Provide the [x, y] coordinate of the cell's center where the given text is located.  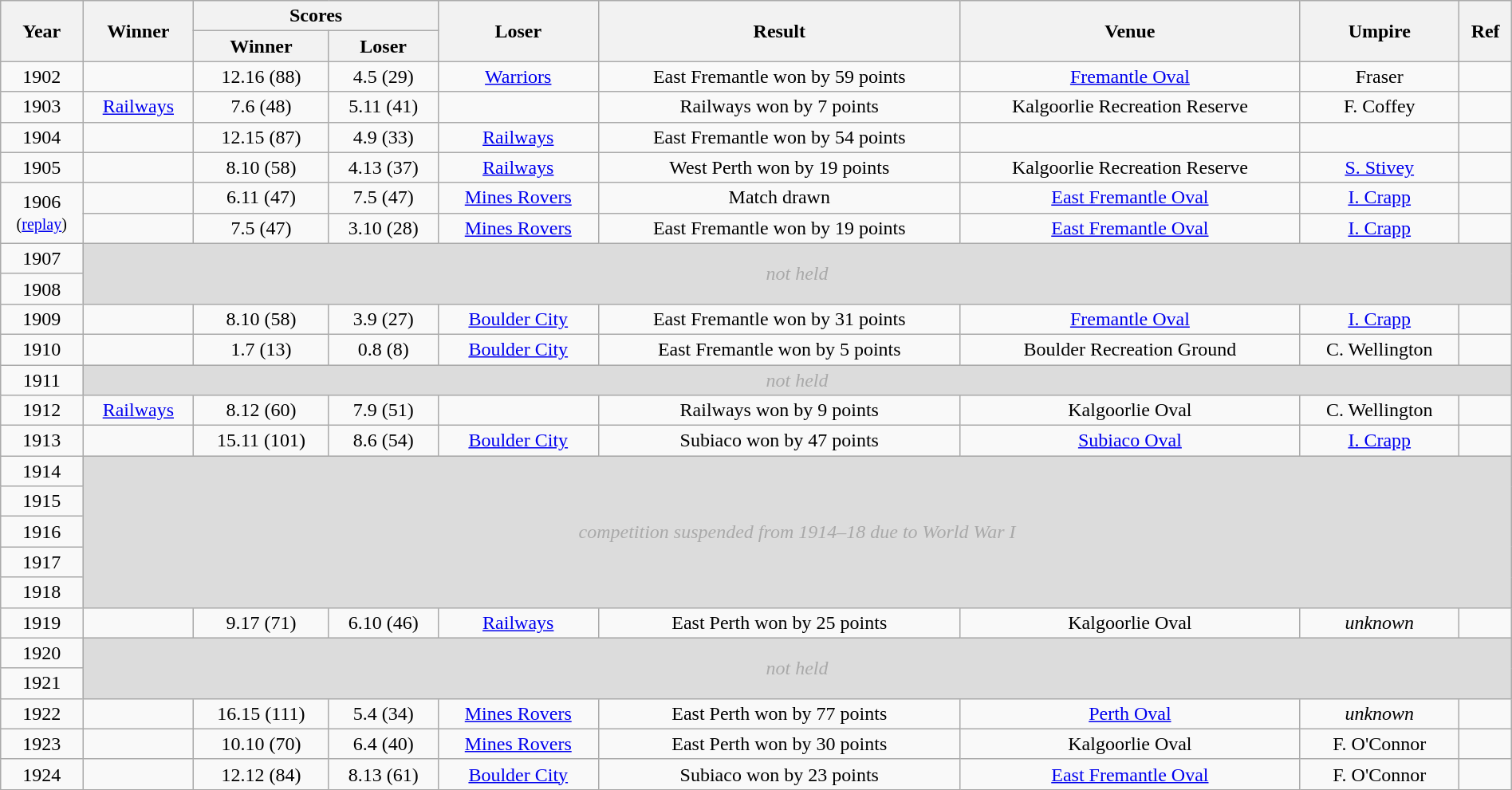
1909 [41, 319]
1.7 (13) [262, 349]
East Fremantle won by 5 points [779, 349]
Year [41, 31]
1908 [41, 289]
1923 [41, 744]
9.17 (71) [262, 623]
6.10 (46) [383, 623]
12.16 (88) [262, 77]
10.10 (70) [262, 744]
F. Coffey [1380, 107]
East Fremantle won by 31 points [779, 319]
Venue [1129, 31]
Warriors [518, 77]
East Perth won by 25 points [779, 623]
3.10 (28) [383, 228]
Umpire [1380, 31]
7.6 (48) [262, 107]
1915 [41, 501]
Ref [1485, 31]
Railways won by 7 points [779, 107]
Boulder Recreation Ground [1129, 349]
Subiaco won by 23 points [779, 774]
1921 [41, 683]
1910 [41, 349]
3.9 (27) [383, 319]
1919 [41, 623]
1917 [41, 562]
East Fremantle won by 54 points [779, 137]
8.12 (60) [262, 411]
6.4 (40) [383, 744]
1920 [41, 653]
1914 [41, 471]
East Perth won by 77 points [779, 713]
1916 [41, 532]
1904 [41, 137]
Subiaco won by 47 points [779, 441]
1924 [41, 774]
1912 [41, 411]
8.13 (61) [383, 774]
1905 [41, 167]
4.13 (37) [383, 167]
1918 [41, 592]
1903 [41, 107]
0.8 (8) [383, 349]
4.5 (29) [383, 77]
Result [779, 31]
West Perth won by 19 points [779, 167]
competition suspended from 1914–18 due to World War I [797, 532]
1913 [41, 441]
Subiaco Oval [1129, 441]
16.15 (111) [262, 713]
5.4 (34) [383, 713]
Scores [316, 16]
1907 [41, 258]
Match drawn [779, 198]
1922 [41, 713]
1902 [41, 77]
Perth Oval [1129, 713]
1911 [41, 380]
4.9 (33) [383, 137]
East Fremantle won by 59 points [779, 77]
1906(replay) [41, 213]
12.12 (84) [262, 774]
7.9 (51) [383, 411]
12.15 (87) [262, 137]
S. Stivey [1380, 167]
5.11 (41) [383, 107]
8.6 (54) [383, 441]
Fraser [1380, 77]
6.11 (47) [262, 198]
Railways won by 9 points [779, 411]
East Perth won by 30 points [779, 744]
East Fremantle won by 19 points [779, 228]
15.11 (101) [262, 441]
